Identify which cell holds the provided text, then report its (x, y) central coordinate. 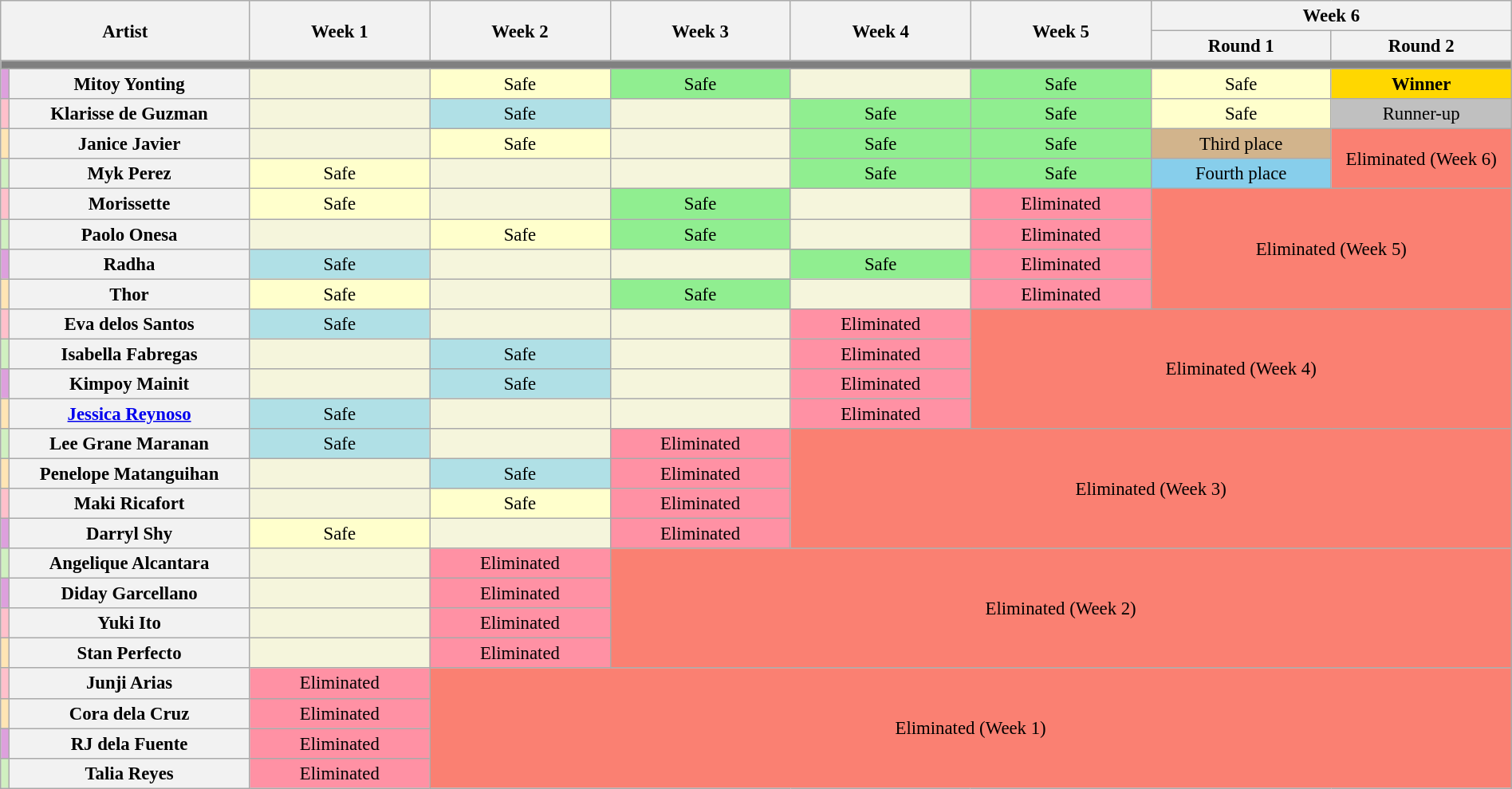
Klarisse de Guzman (129, 114)
Round 1 (1241, 46)
Isabella Fabregas (129, 354)
Eliminated (Week 5) (1331, 249)
Eva delos Santos (129, 324)
Week 1 (340, 30)
Darryl Shy (129, 534)
Myk Perez (129, 175)
Week 3 (700, 30)
Week 5 (1061, 30)
Week 2 (520, 30)
Eliminated (Week 2) (1061, 608)
Penelope Matanguihan (129, 473)
Janice Javier (129, 144)
Cora dela Cruz (129, 713)
Thor (129, 294)
Fourth place (1241, 175)
Mitoy Yonting (129, 84)
Eliminated (Week 6) (1421, 159)
Runner-up (1421, 114)
Week 4 (880, 30)
Morissette (129, 204)
Artist (125, 30)
Maki Ricafort (129, 504)
Lee Grane Maranan (129, 444)
Diday Garcellano (129, 594)
Angelique Alcantara (129, 563)
Talia Reyes (129, 773)
Yuki Ito (129, 623)
Third place (1241, 144)
Paolo Onesa (129, 234)
Kimpoy Mainit (129, 384)
Eliminated (Week 4) (1241, 368)
Eliminated (Week 1) (971, 728)
Week 6 (1331, 16)
Winner (1421, 84)
Eliminated (Week 3) (1151, 489)
RJ dela Fuente (129, 744)
Stan Perfecto (129, 654)
Jessica Reynoso (129, 414)
Radha (129, 264)
Junji Arias (129, 684)
Round 2 (1421, 46)
